Find where the given text appears and provide that cell's center as [X, Y] coordinate. 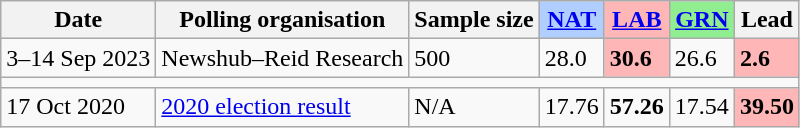
Lead [766, 20]
2.6 [766, 58]
39.50 [766, 107]
2020 election result [282, 107]
GRN [702, 20]
NAT [572, 20]
17.76 [572, 107]
28.0 [572, 58]
17 Oct 2020 [78, 107]
Polling organisation [282, 20]
26.6 [702, 58]
Date [78, 20]
17.54 [702, 107]
N/A [474, 107]
Sample size [474, 20]
30.6 [636, 58]
LAB [636, 20]
3–14 Sep 2023 [78, 58]
500 [474, 58]
Newshub–Reid Research [282, 58]
57.26 [636, 107]
